Scan for the cell matching the given text and deliver its [x, y] coordinate at center. 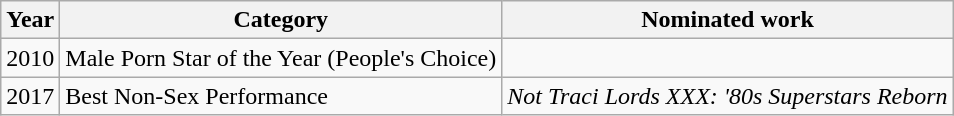
Not Traci Lords XXX: '80s Superstars Reborn [728, 96]
Best Non-Sex Performance [281, 96]
Category [281, 20]
2017 [30, 96]
Year [30, 20]
Nominated work [728, 20]
Male Porn Star of the Year (People's Choice) [281, 58]
2010 [30, 58]
